Extract the [X, Y] coordinate from the center of the cell holding the provided text.  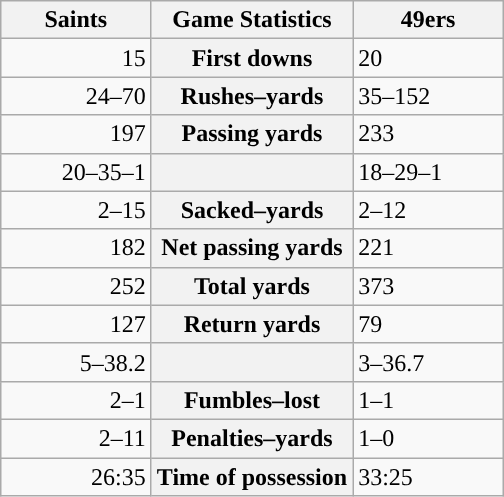
1–0 [428, 438]
18–29–1 [428, 172]
2–11 [76, 438]
197 [76, 134]
373 [428, 286]
Total yards [252, 286]
20–35–1 [76, 172]
Net passing yards [252, 248]
2–15 [76, 210]
1–1 [428, 400]
221 [428, 248]
252 [76, 286]
182 [76, 248]
26:35 [76, 477]
3–36.7 [428, 362]
5–38.2 [76, 362]
79 [428, 324]
Saints [76, 20]
49ers [428, 20]
24–70 [76, 96]
127 [76, 324]
Game Statistics [252, 20]
2–1 [76, 400]
2–12 [428, 210]
Fumbles–lost [252, 400]
Passing yards [252, 134]
Return yards [252, 324]
35–152 [428, 96]
Sacked–yards [252, 210]
233 [428, 134]
20 [428, 58]
First downs [252, 58]
Rushes–yards [252, 96]
Time of possession [252, 477]
15 [76, 58]
33:25 [428, 477]
Penalties–yards [252, 438]
